Determine the [X, Y] coordinate at the center of the cell enclosing the given text.  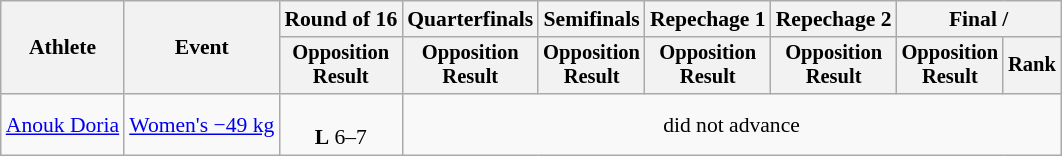
Repechage 2 [834, 19]
Women's −49 kg [202, 124]
Event [202, 48]
Semifinals [592, 19]
Rank [1032, 66]
Round of 16 [340, 19]
Repechage 1 [708, 19]
Anouk Doria [62, 124]
Quarterfinals [470, 19]
Athlete [62, 48]
Final / [979, 19]
L 6–7 [340, 124]
did not advance [731, 124]
